Search for the cell housing the specified text and yield its [X, Y] center coordinate. 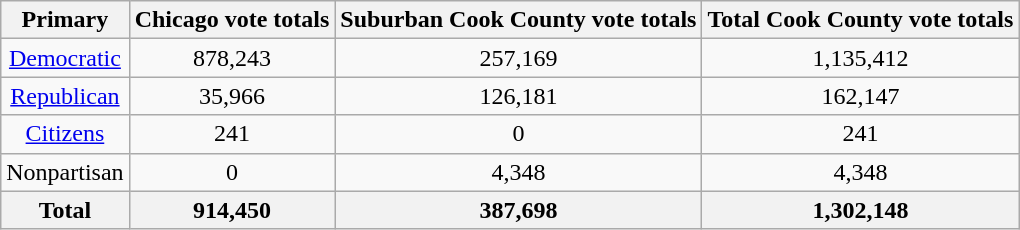
878,243 [232, 58]
Democratic [65, 58]
1,135,412 [860, 58]
162,147 [860, 96]
126,181 [518, 96]
Total [65, 210]
Citizens [65, 134]
387,698 [518, 210]
257,169 [518, 58]
1,302,148 [860, 210]
914,450 [232, 210]
Nonpartisan [65, 172]
35,966 [232, 96]
Chicago vote totals [232, 20]
Republican [65, 96]
Primary [65, 20]
Total Cook County vote totals [860, 20]
Suburban Cook County vote totals [518, 20]
